Identify which cell holds the provided text, then report its [X, Y] central coordinate. 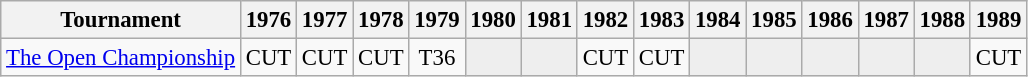
1981 [549, 20]
1980 [493, 20]
1987 [886, 20]
1985 [774, 20]
1977 [325, 20]
1986 [830, 20]
1978 [381, 20]
1982 [605, 20]
1989 [998, 20]
1976 [268, 20]
Tournament [121, 20]
1988 [942, 20]
1983 [661, 20]
The Open Championship [121, 58]
1984 [718, 20]
T36 [437, 58]
1979 [437, 20]
